Scan for the cell matching the given text and deliver its [x, y] coordinate at center. 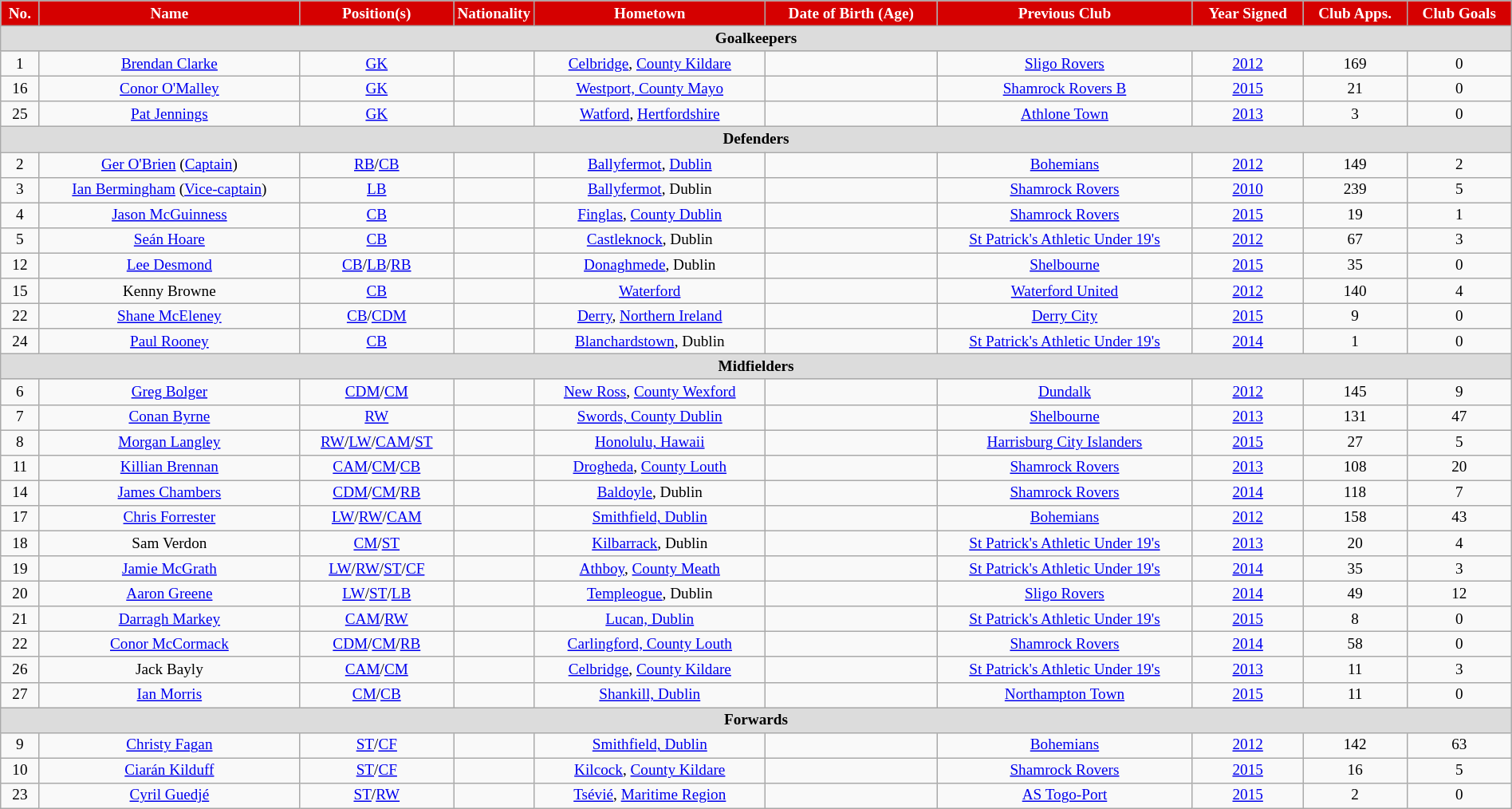
CAM/CM [376, 669]
Cyril Guedjé [169, 795]
Templeogue, Dublin [650, 594]
RW/LW/CAM/ST [376, 442]
Shane McEleney [169, 316]
Christy Fagan [169, 745]
Kenny Browne [169, 291]
Lee Desmond [169, 266]
169 [1355, 64]
CAM/CM/CB [376, 468]
Forwards [756, 720]
Tsévié, Maritime Region [650, 795]
Shankill, Dublin [650, 695]
New Ross, County Wexford [650, 392]
131 [1355, 417]
Athboy, County Meath [650, 569]
RW [376, 417]
CM/ST [376, 543]
108 [1355, 468]
CM/CB [376, 695]
24 [20, 341]
23 [20, 795]
Dundalk [1065, 392]
Name [169, 14]
118 [1355, 493]
ST/RW [376, 795]
Morgan Langley [169, 442]
Waterford United [1065, 291]
Kilcock, County Kildare [650, 771]
CAM/RW [376, 619]
CDM/CM [376, 392]
James Chambers [169, 493]
Donaghmede, Dublin [650, 266]
43 [1459, 518]
Previous Club [1065, 14]
Goalkeepers [756, 38]
Pat Jennings [169, 114]
47 [1459, 417]
140 [1355, 291]
25 [20, 114]
Club Apps. [1355, 14]
Honolulu, Hawaii [650, 442]
No. [20, 14]
Swords, County Dublin [650, 417]
Position(s) [376, 14]
Blanchardstown, Dublin [650, 341]
Drogheda, County Louth [650, 468]
49 [1355, 594]
Conor McCormack [169, 645]
Kilbarrack, Dublin [650, 543]
Jason McGuinness [169, 215]
Chris Forrester [169, 518]
Aaron Greene [169, 594]
Date of Birth (Age) [852, 14]
Carlingford, County Louth [650, 645]
Killian Brennan [169, 468]
Midfielders [756, 367]
Watford, Hertfordshire [650, 114]
2010 [1247, 190]
Castleknock, Dublin [650, 240]
Lucan, Dublin [650, 619]
Northampton Town [1065, 695]
Ian Bermingham (Vice-captain) [169, 190]
239 [1355, 190]
RB/CB [376, 164]
Ian Morris [169, 695]
Ger O'Brien (Captain) [169, 164]
Seán Hoare [169, 240]
Darragh Markey [169, 619]
6 [20, 392]
15 [20, 291]
58 [1355, 645]
67 [1355, 240]
Club Goals [1459, 14]
149 [1355, 164]
Derry City [1065, 316]
Finglas, County Dublin [650, 215]
Waterford [650, 291]
LB [376, 190]
Baldoyle, Dublin [650, 493]
Athlone Town [1065, 114]
158 [1355, 518]
Conan Byrne [169, 417]
Derry, Northern Ireland [650, 316]
Paul Rooney [169, 341]
Shamrock Rovers B [1065, 89]
Defenders [756, 140]
Greg Bolger [169, 392]
14 [20, 493]
63 [1459, 745]
Westport, County Mayo [650, 89]
AS Togo-Port [1065, 795]
10 [20, 771]
Hometown [650, 14]
Sam Verdon [169, 543]
LW/ST/LB [376, 594]
LW/RW/ST/CF [376, 569]
142 [1355, 745]
Jamie McGrath [169, 569]
LW/RW/CAM [376, 518]
Brendan Clarke [169, 64]
Year Signed [1247, 14]
Conor O'Malley [169, 89]
26 [20, 669]
145 [1355, 392]
Harrisburg City Islanders [1065, 442]
Nationality [494, 14]
18 [20, 543]
CB/LB/RB [376, 266]
17 [20, 518]
CB/CDM [376, 316]
Jack Bayly [169, 669]
Ciarán Kilduff [169, 771]
